Identify which cell holds the provided text, then report its [x, y] central coordinate. 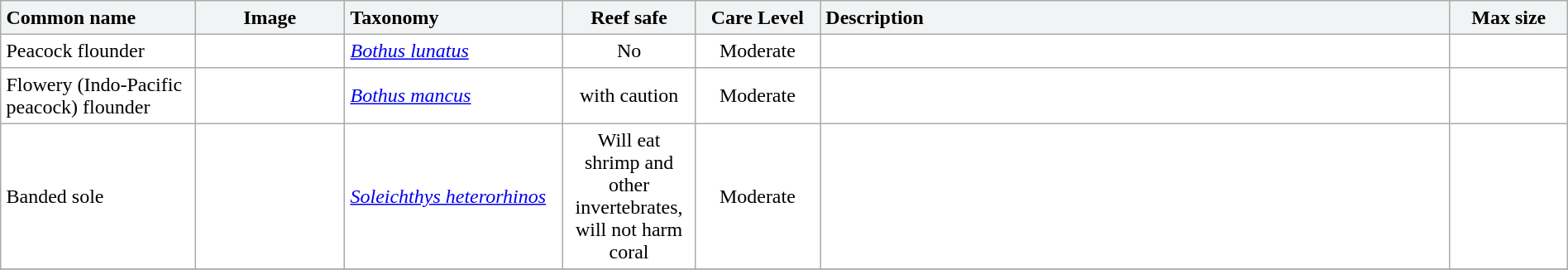
with caution [629, 96]
Description [1135, 17]
Banded sole [98, 196]
Will eat shrimp and other invertebrates, will not harm coral [629, 196]
Care Level [758, 17]
Soleichthys heterorhinos [454, 196]
Common name [98, 17]
Bothus lunatus [454, 51]
Reef safe [629, 17]
Taxonomy [454, 17]
Flowery (Indo-Pacific peacock) flounder [98, 96]
No [629, 51]
Bothus mancus [454, 96]
Max size [1508, 17]
Peacock flounder [98, 51]
Image [270, 17]
